Search for the cell housing the specified text and yield its (X, Y) center coordinate. 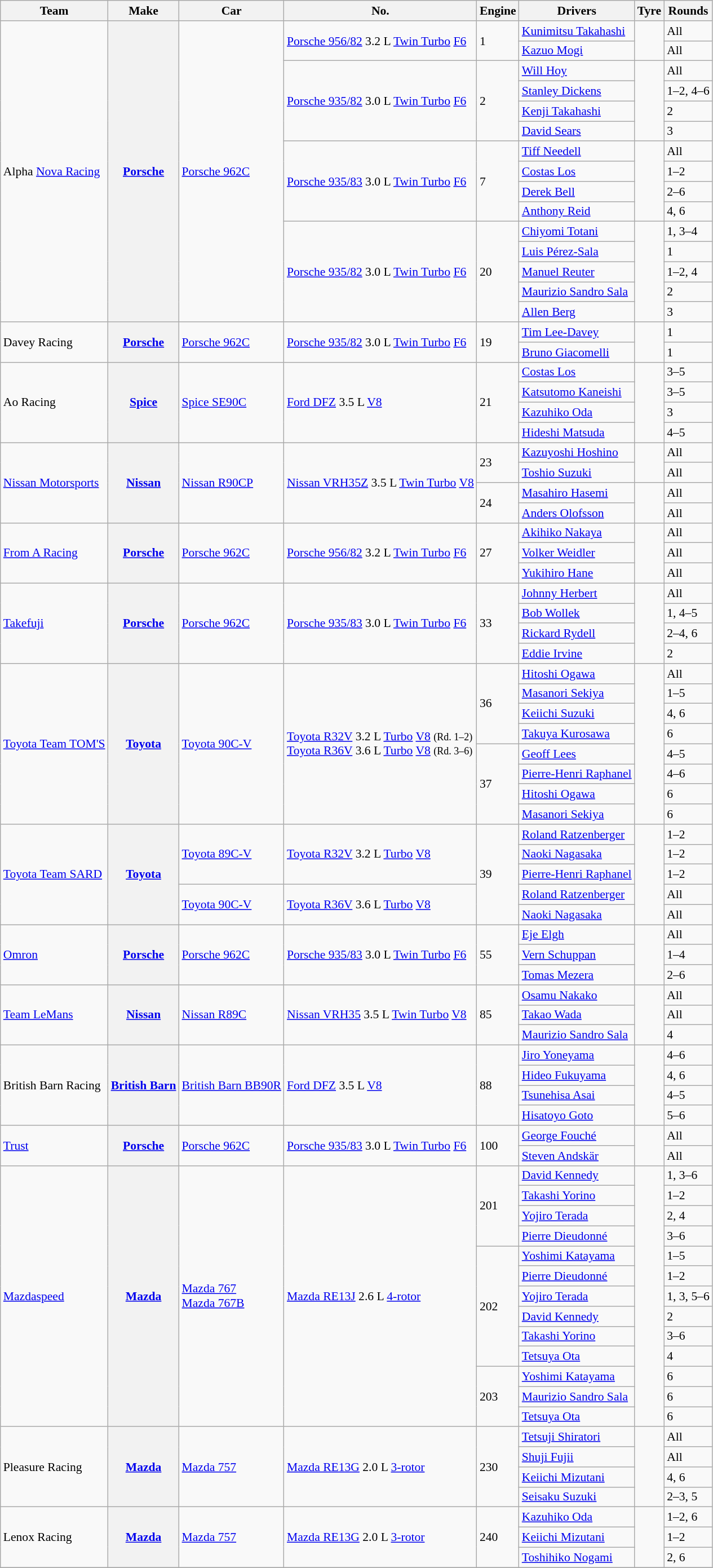
Seisaku Suzuki (577, 1497)
From A Racing (54, 553)
1–2, 4–6 (688, 91)
Takefuji (54, 623)
2–3, 5 (688, 1497)
British Barn (144, 1085)
Toyota R32V 3.2 L Turbo V8 (380, 855)
Team LeMans (54, 1015)
27 (498, 553)
Tyre (649, 11)
100 (498, 1146)
Nissan VRH35 3.5 L Twin Turbo V8 (380, 1015)
Will Hoy (577, 71)
39 (498, 874)
Nissan Motorsports (54, 483)
Kenji Takahashi (577, 111)
Kazuyoshi Hoshino (577, 453)
Rickard Rydell (577, 634)
2, 4 (688, 1216)
1, 3–6 (688, 1176)
Toyota Team SARD (54, 874)
19 (498, 342)
1–4 (688, 955)
Nissan R89C (232, 1015)
202 (498, 1306)
Katsutomo Kaneishi (577, 392)
Steven Andskär (577, 1156)
Car (232, 11)
36 (498, 704)
Takuya Kurosawa (577, 734)
55 (498, 955)
Tsunehisa Asai (577, 1096)
203 (498, 1397)
1, 4–5 (688, 613)
Toshihiko Nogami (577, 1557)
Johnny Herbert (577, 593)
Anders Olofsson (577, 513)
Yukihiro Hane (577, 573)
Nissan R90CP (232, 483)
33 (498, 623)
Bob Wollek (577, 613)
Toyota R32V 3.2 L Turbo V8 (Rd. 1–2)Toyota R36V 3.6 L Turbo V8 (Rd. 3–6) (380, 744)
Takao Wada (577, 1015)
No. (380, 11)
Anthony Reid (577, 211)
Tiff Needell (577, 152)
Kunimitsu Takahashi (577, 31)
Trust (54, 1146)
88 (498, 1085)
Vern Schuppan (577, 955)
David Sears (577, 131)
85 (498, 1015)
Hideo Fukuyama (577, 1075)
Tim Lee-Davey (577, 332)
Hideshi Matsuda (577, 432)
Mazdaspeed (54, 1296)
Spice SE90C (232, 402)
Engine (498, 11)
Ao Racing (54, 402)
Drivers (577, 11)
37 (498, 784)
Osamu Nakako (577, 995)
Tomas Mezera (577, 975)
24 (498, 503)
Team (54, 11)
Rounds (688, 11)
Omron (54, 955)
Jiro Yoneyama (577, 1055)
Toyota Team TOM'S (54, 744)
Hisatoyo Goto (577, 1116)
Bruno Giacomelli (577, 352)
Akihiko Nakaya (577, 533)
1–2, 4 (688, 272)
Geoff Lees (577, 754)
Eddie Irvine (577, 653)
2, 6 (688, 1557)
Volker Weidler (577, 553)
Pleasure Racing (54, 1467)
5–6 (688, 1116)
Nissan VRH35Z 3.5 L Twin Turbo V8 (380, 483)
British Barn BB90R (232, 1085)
Toyota R36V 3.6 L Turbo V8 (380, 904)
240 (498, 1537)
Manuel Reuter (577, 272)
Chiyomi Totani (577, 232)
Luis Pérez-Sala (577, 252)
23 (498, 462)
Allen Berg (577, 312)
21 (498, 402)
Alpha Nova Racing (54, 171)
Kazuo Mogi (577, 51)
Eje Elgh (577, 935)
1, 3–4 (688, 232)
7 (498, 182)
Stanley Dickens (577, 91)
20 (498, 272)
2–4, 6 (688, 634)
Mazda 767Mazda 767B (232, 1296)
230 (498, 1467)
1–2, 6 (688, 1517)
Toshio Suzuki (577, 473)
George Fouché (577, 1136)
201 (498, 1205)
British Barn Racing (54, 1085)
Tetsuji Shiratori (577, 1437)
Shuji Fujii (577, 1457)
Keiichi Suzuki (577, 714)
Lenox Racing (54, 1537)
1, 3, 5–6 (688, 1296)
Mazda RE13J 2.6 L 4-rotor (380, 1296)
Masahiro Hasemi (577, 493)
Spice (144, 402)
Derek Bell (577, 192)
Toyota 89C-V (232, 855)
Make (144, 11)
Davey Racing (54, 342)
